Identify which cell holds the provided text, then report its [X, Y] central coordinate. 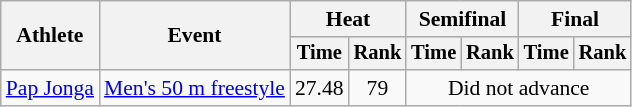
Athlete [50, 36]
Event [194, 36]
Heat [348, 19]
Semifinal [462, 19]
Final [575, 19]
Did not advance [518, 88]
79 [378, 88]
27.48 [320, 88]
Pap Jonga [50, 88]
Men's 50 m freestyle [194, 88]
